Output the [x, y] coordinate of the center of the cell containing the given text.  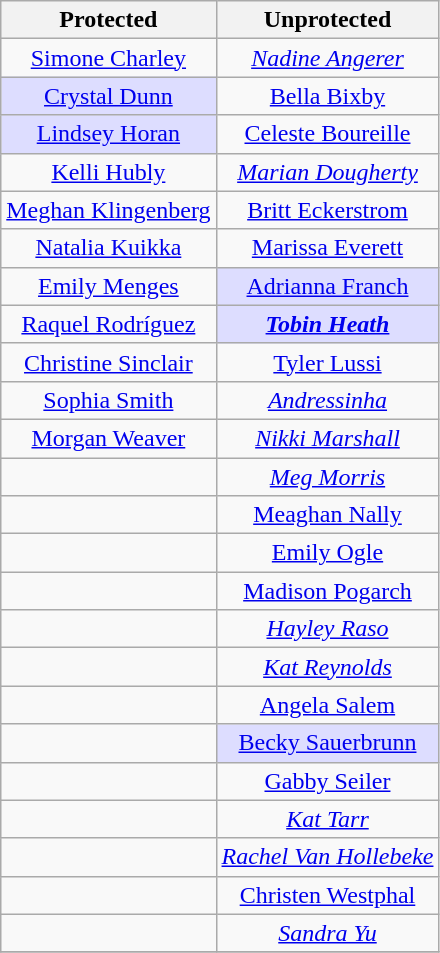
Hayley Raso [328, 629]
Madison Pogarch [328, 591]
Tyler Lussi [328, 362]
Celeste Boureille [328, 134]
Sophia Smith [108, 400]
Natalia Kuikka [108, 248]
Britt Eckerstrom [328, 210]
Gabby Seiler [328, 781]
Lindsey Horan [108, 134]
Sandra Yu [328, 933]
Rachel Van Hollebeke [328, 857]
Christine Sinclair [108, 362]
Emily Ogle [328, 553]
Christen Westphal [328, 895]
Bella Bixby [328, 96]
Adrianna Franch [328, 286]
Angela Salem [328, 705]
Marissa Everett [328, 248]
Andressinha [328, 400]
Morgan Weaver [108, 438]
Kat Reynolds [328, 667]
Meaghan Nally [328, 515]
Nikki Marshall [328, 438]
Kat Tarr [328, 819]
Meg Morris [328, 477]
Emily Menges [108, 286]
Tobin Heath [328, 324]
Marian Dougherty [328, 172]
Simone Charley [108, 58]
Unprotected [328, 20]
Crystal Dunn [108, 96]
Kelli Hubly [108, 172]
Becky Sauerbrunn [328, 743]
Nadine Angerer [328, 58]
Meghan Klingenberg [108, 210]
Raquel Rodríguez [108, 324]
Protected [108, 20]
